Find where the given text appears and provide that cell's center as (X, Y) coordinate. 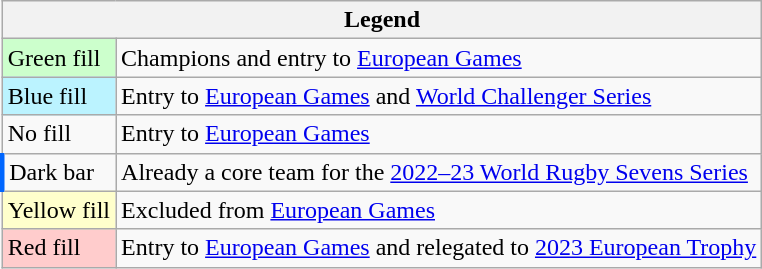
Champions and entry to European Games (439, 58)
Entry to European Games and relegated to 2023 European Trophy (439, 248)
Already a core team for the 2022–23 World Rugby Sevens Series (439, 172)
Legend (382, 20)
Excluded from European Games (439, 210)
Red fill (58, 248)
Entry to European Games (439, 134)
No fill (58, 134)
Blue fill (58, 96)
Dark bar (58, 172)
Entry to European Games and World Challenger Series (439, 96)
Yellow fill (58, 210)
Green fill (58, 58)
